Scan for the cell matching the given text and deliver its (X, Y) coordinate at center. 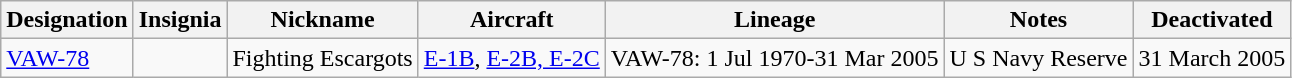
Deactivated (1212, 20)
Designation (67, 20)
Notes (1038, 20)
U S Navy Reserve (1038, 58)
Aircraft (512, 20)
31 March 2005 (1212, 58)
VAW-78: 1 Jul 1970-31 Mar 2005 (774, 58)
Lineage (774, 20)
Nickname (322, 20)
E-1B, E-2B, E-2C (512, 58)
VAW-78 (67, 58)
Insignia (180, 20)
Fighting Escargots (322, 58)
